Scan for the cell matching the given text and deliver its [x, y] coordinate at center. 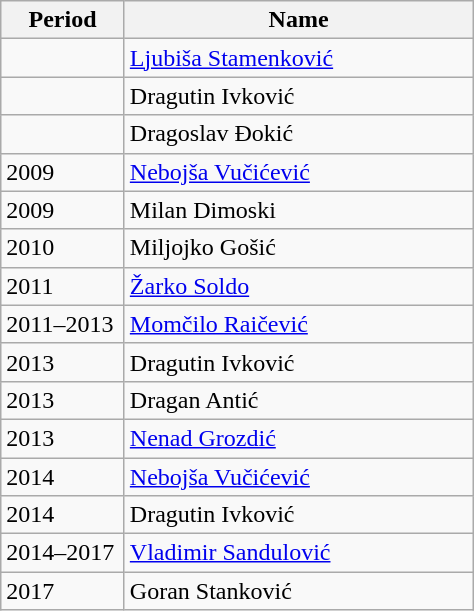
Nenad Grozdić [298, 438]
Miljojko Gošić [298, 248]
2017 [63, 591]
Žarko Soldo [298, 286]
Dragoslav Đokić [298, 134]
Dragan Antić [298, 400]
Momčilo Raičević [298, 324]
Ljubiša Stamenković [298, 58]
2011 [63, 286]
2011–2013 [63, 324]
Period [63, 20]
Vladimir Sandulović [298, 553]
2014–2017 [63, 553]
Name [298, 20]
Goran Stanković [298, 591]
Milan Dimoski [298, 210]
2010 [63, 248]
